Detect which cell encompasses the target text, then output its (X, Y) center coordinate. 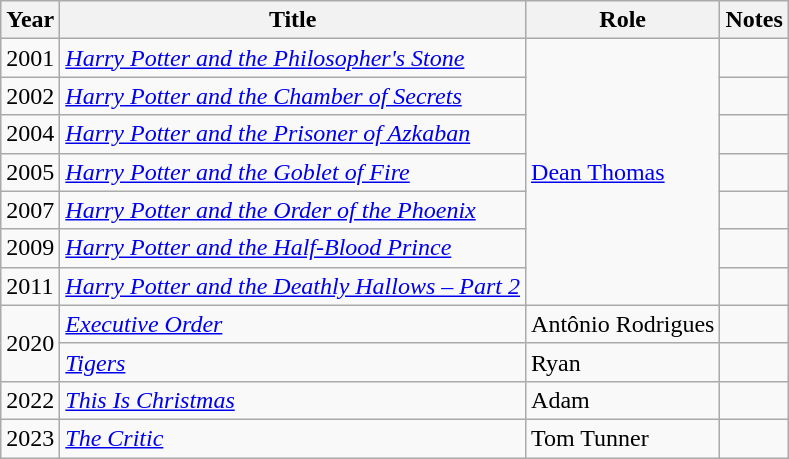
Antônio Rodrigues (623, 324)
2020 (30, 343)
2005 (30, 172)
Harry Potter and the Goblet of Fire (293, 172)
Harry Potter and the Deathly Hallows – Part 2 (293, 286)
Harry Potter and the Philosopher's Stone (293, 58)
Notes (754, 20)
Tom Tunner (623, 438)
2011 (30, 286)
2023 (30, 438)
Harry Potter and the Chamber of Secrets (293, 96)
Title (293, 20)
2001 (30, 58)
Ryan (623, 362)
Year (30, 20)
2002 (30, 96)
Dean Thomas (623, 172)
2007 (30, 210)
Harry Potter and the Half-Blood Prince (293, 248)
2022 (30, 400)
2004 (30, 134)
Adam (623, 400)
Tigers (293, 362)
Executive Order (293, 324)
2009 (30, 248)
This Is Christmas (293, 400)
Harry Potter and the Order of the Phoenix (293, 210)
The Critic (293, 438)
Harry Potter and the Prisoner of Azkaban (293, 134)
Role (623, 20)
